Determine the [x, y] coordinate at the center of the cell enclosing the given text.  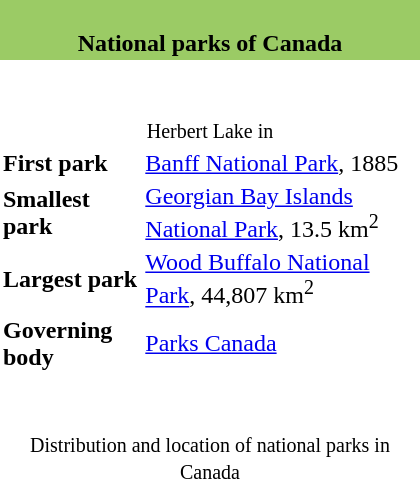
Herbert Lake in [210, 104]
Georgian Bay Islands National Park, 13.5 km2 [281, 213]
First park [71, 164]
Governing body [71, 343]
Wood Buffalo National Park, 44,807 km2 [281, 279]
Smallest park [71, 213]
Largest park [71, 279]
Banff National Park, 1885 [281, 164]
Parks Canada [281, 343]
National parks of Canada [210, 30]
